Search for the cell housing the specified text and yield its [x, y] center coordinate. 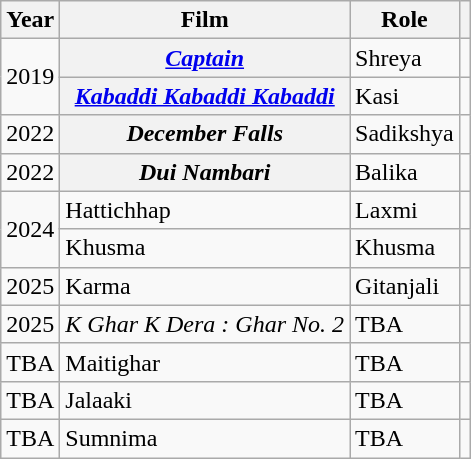
Hattichhap [205, 210]
2024 [30, 229]
Kabaddi Kabaddi Kabaddi [205, 96]
Dui Nambari [205, 172]
Shreya [405, 58]
December Falls [205, 134]
2019 [30, 77]
Film [205, 20]
K Ghar K Dera : Ghar No. 2 [205, 324]
Kasi [405, 96]
Role [405, 20]
Laxmi [405, 210]
Karma [205, 286]
Sumnima [205, 438]
Captain [205, 58]
Gitanjali [405, 286]
Jalaaki [205, 400]
Balika [405, 172]
Sadikshya [405, 134]
Year [30, 20]
Maitighar [205, 362]
